Search for the cell housing the specified text and yield its [x, y] center coordinate. 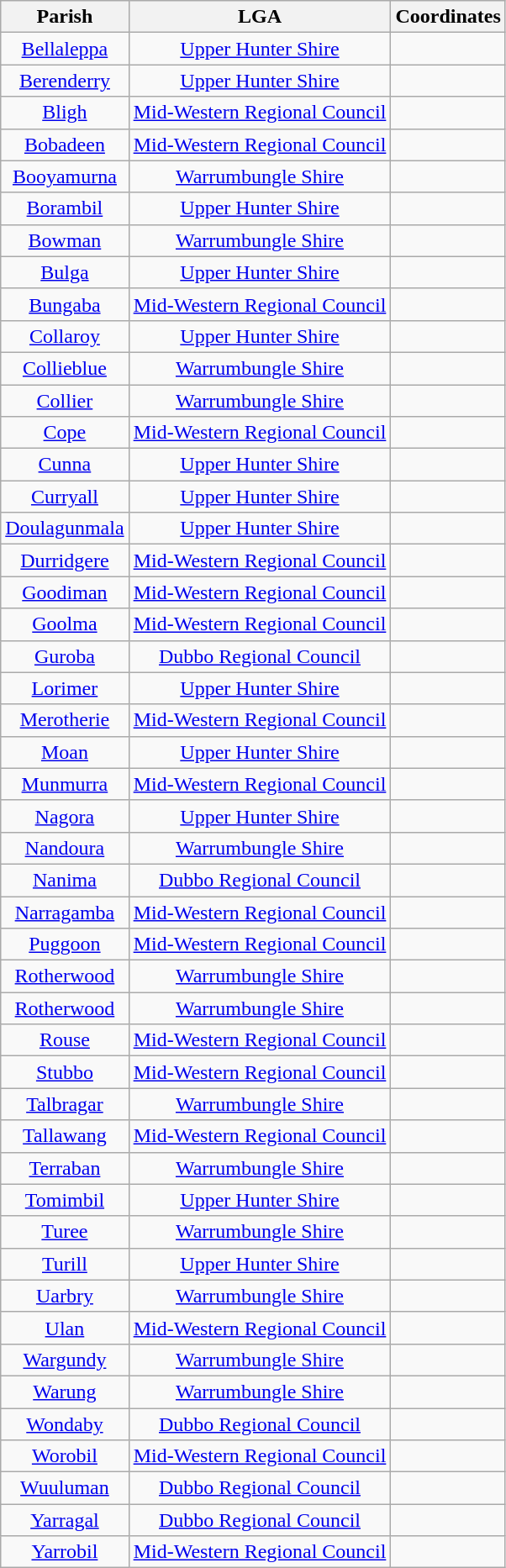
LGA [260, 17]
Lorimer [65, 688]
Yarragal [65, 1520]
Bobadeen [65, 145]
Nandoura [65, 848]
Moan [65, 752]
Collaroy [65, 336]
Tomimbil [65, 1200]
Cope [65, 433]
Coordinates [448, 17]
Warung [65, 1392]
Turill [65, 1264]
Bowman [65, 240]
Nagora [65, 816]
Curryall [65, 497]
Wondaby [65, 1424]
Bungaba [65, 304]
Cunna [65, 465]
Talbragar [65, 1104]
Wargundy [65, 1360]
Doulagunmala [65, 529]
Rouse [65, 1040]
Merotherie [65, 720]
Narragamba [65, 912]
Collieblue [65, 368]
Borambil [65, 208]
Stubbo [65, 1072]
Puggoon [65, 944]
Bligh [65, 113]
Durridgere [65, 560]
Berenderry [65, 81]
Wuuluman [65, 1488]
Goodiman [65, 592]
Worobil [65, 1456]
Guroba [65, 656]
Bellaleppa [65, 49]
Parish [65, 17]
Turee [65, 1232]
Bulga [65, 272]
Yarrobil [65, 1552]
Tallawang [65, 1136]
Munmurra [65, 784]
Uarbry [65, 1296]
Booyamurna [65, 176]
Terraban [65, 1168]
Goolma [65, 624]
Collier [65, 401]
Ulan [65, 1328]
Nanima [65, 880]
